Detect which cell encompasses the target text, then output its (X, Y) center coordinate. 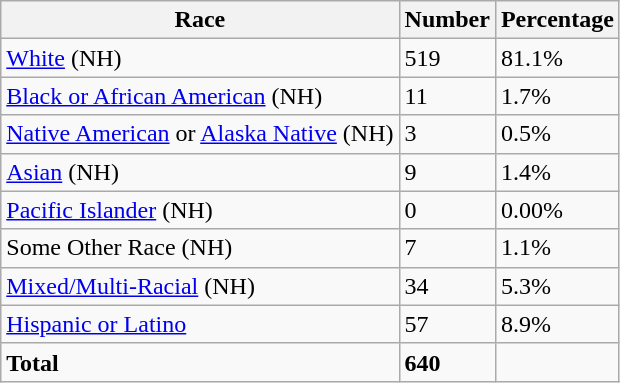
White (NH) (200, 58)
34 (447, 286)
Some Other Race (NH) (200, 248)
Asian (NH) (200, 172)
8.9% (557, 324)
Native American or Alaska Native (NH) (200, 134)
5.3% (557, 286)
1.4% (557, 172)
0 (447, 210)
Pacific Islander (NH) (200, 210)
Percentage (557, 20)
Total (200, 362)
57 (447, 324)
81.1% (557, 58)
Number (447, 20)
7 (447, 248)
1.1% (557, 248)
1.7% (557, 96)
640 (447, 362)
519 (447, 58)
0.00% (557, 210)
Hispanic or Latino (200, 324)
0.5% (557, 134)
3 (447, 134)
Mixed/Multi-Racial (NH) (200, 286)
Race (200, 20)
9 (447, 172)
11 (447, 96)
Black or African American (NH) (200, 96)
